From the cell containing the given text, extract its center point as (X, Y) coordinate. 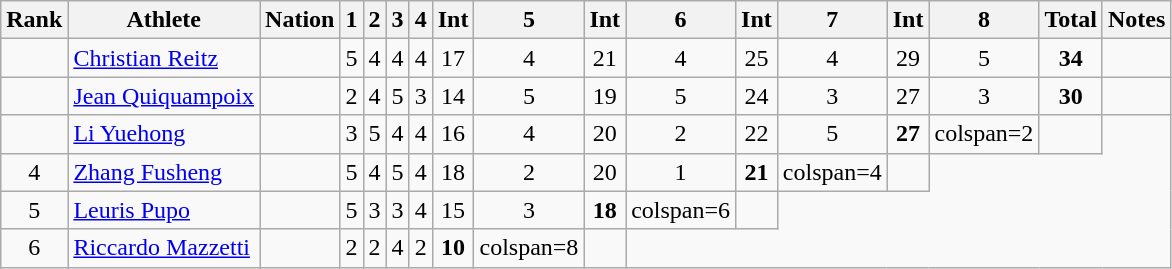
8 (984, 20)
colspan=8 (529, 248)
29 (908, 58)
34 (1071, 58)
Total (1071, 20)
Athlete (164, 20)
30 (1071, 96)
Riccardo Mazzetti (164, 248)
Leuris Pupo (164, 210)
15 (453, 210)
22 (757, 134)
16 (453, 134)
14 (453, 96)
19 (605, 96)
colspan=4 (832, 172)
7 (832, 20)
Rank (34, 20)
colspan=2 (984, 134)
17 (453, 58)
Nation (300, 20)
24 (757, 96)
10 (453, 248)
Notes (1136, 20)
Jean Quiquampoix (164, 96)
25 (757, 58)
Zhang Fusheng (164, 172)
Li Yuehong (164, 134)
Christian Reitz (164, 58)
colspan=6 (681, 210)
